Pinpoint the cell where the given text exists, returning its [X, Y] midpoint coordinate. 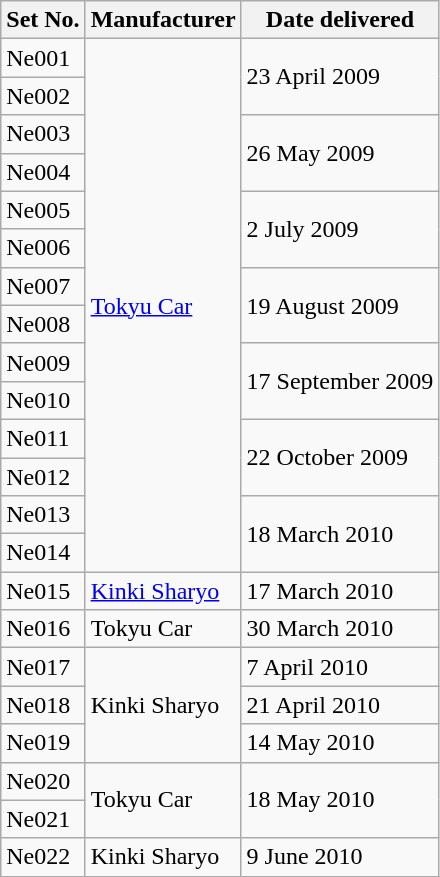
18 May 2010 [340, 800]
17 September 2009 [340, 381]
26 May 2009 [340, 153]
Ne017 [43, 667]
19 August 2009 [340, 305]
Ne009 [43, 362]
Ne006 [43, 248]
Ne018 [43, 705]
Ne021 [43, 819]
Ne004 [43, 172]
Ne007 [43, 286]
21 April 2010 [340, 705]
2 July 2009 [340, 229]
Ne019 [43, 743]
18 March 2010 [340, 534]
17 March 2010 [340, 591]
22 October 2009 [340, 457]
Ne015 [43, 591]
9 June 2010 [340, 857]
Set No. [43, 20]
Ne020 [43, 781]
Ne013 [43, 515]
23 April 2009 [340, 77]
Ne010 [43, 400]
30 March 2010 [340, 629]
Manufacturer [163, 20]
Ne002 [43, 96]
14 May 2010 [340, 743]
Ne003 [43, 134]
Ne008 [43, 324]
Ne016 [43, 629]
Ne001 [43, 58]
Ne011 [43, 438]
Ne022 [43, 857]
Ne012 [43, 477]
7 April 2010 [340, 667]
Ne014 [43, 553]
Ne005 [43, 210]
Date delivered [340, 20]
